Return the [x, y] coordinate for the center point of the cell that contains the specified text.  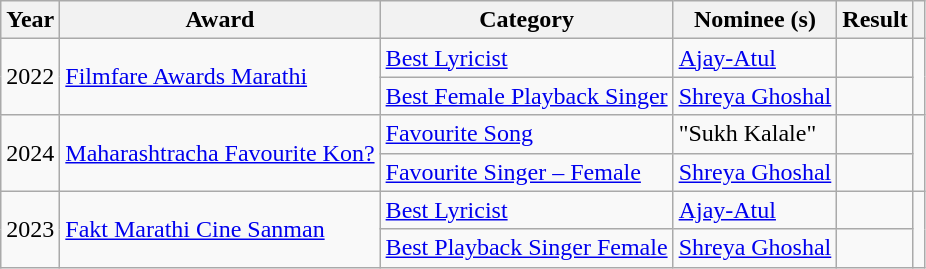
2022 [30, 77]
2024 [30, 153]
Result [875, 20]
Maharashtracha Favourite Kon? [220, 153]
2023 [30, 229]
Year [30, 20]
Nominee (s) [755, 20]
Fakt Marathi Cine Sanman [220, 229]
Best Playback Singer Female [526, 248]
Favourite Song [526, 134]
"Sukh Kalale" [755, 134]
Favourite Singer – Female [526, 172]
Best Female Playback Singer [526, 96]
Award [220, 20]
Category [526, 20]
Filmfare Awards Marathi [220, 77]
